Pinpoint the cell where the given text exists, returning its (X, Y) midpoint coordinate. 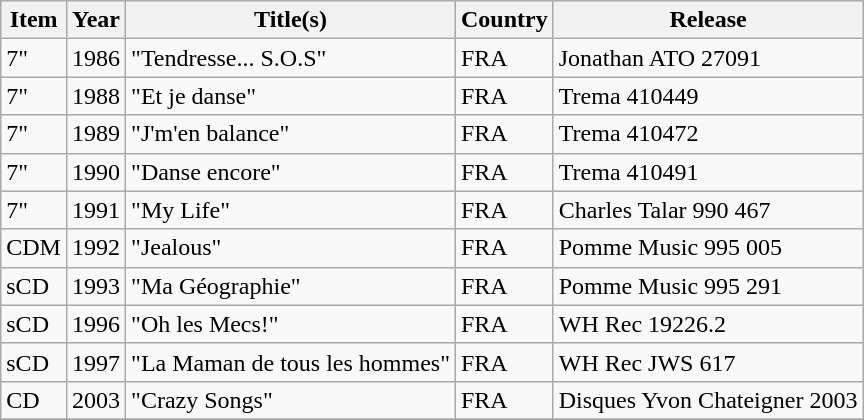
Pomme Music 995 005 (708, 248)
"Ma Géographie" (291, 286)
Item (34, 20)
CDM (34, 248)
Country (504, 20)
"Jealous" (291, 248)
1986 (96, 58)
WH Rec 19226.2 (708, 324)
"Et je danse" (291, 96)
Trema 410472 (708, 134)
Release (708, 20)
"Tendresse... S.O.S" (291, 58)
1996 (96, 324)
Title(s) (291, 20)
1990 (96, 172)
1992 (96, 248)
Year (96, 20)
"Oh les Mecs!" (291, 324)
Trema 410491 (708, 172)
1989 (96, 134)
1997 (96, 362)
"Crazy Songs" (291, 400)
2003 (96, 400)
Charles Talar 990 467 (708, 210)
"J'm'en balance" (291, 134)
1988 (96, 96)
"My Life" (291, 210)
Jonathan ATO 27091 (708, 58)
1993 (96, 286)
Pomme Music 995 291 (708, 286)
Trema 410449 (708, 96)
"La Maman de tous les hommes" (291, 362)
CD (34, 400)
WH Rec JWS 617 (708, 362)
1991 (96, 210)
Disques Yvon Chateigner 2003 (708, 400)
"Danse encore" (291, 172)
